Scan for the cell matching the given text and deliver its [x, y] coordinate at center. 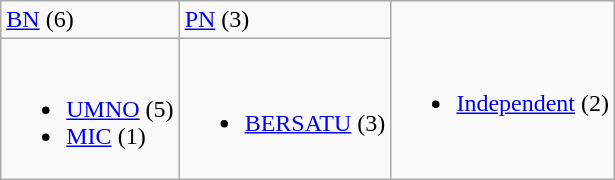
PN (3) [285, 20]
BERSATU (3) [285, 109]
Independent (2) [503, 90]
BN (6) [90, 20]
UMNO (5) MIC (1) [90, 109]
